Return (X, Y) of the center of cell containing provided text 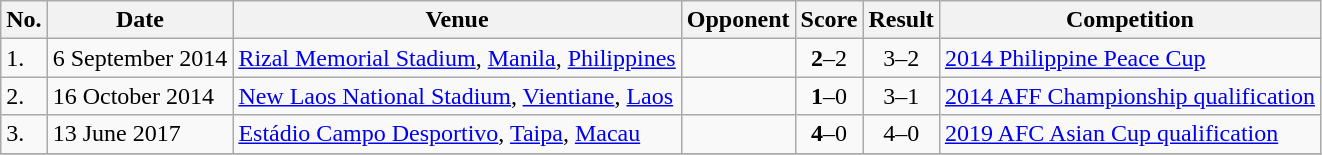
2019 AFC Asian Cup qualification (1130, 134)
Result (901, 20)
Score (829, 20)
New Laos National Stadium, Vientiane, Laos (457, 96)
Competition (1130, 20)
Venue (457, 20)
2014 AFF Championship qualification (1130, 96)
Rizal Memorial Stadium, Manila, Philippines (457, 58)
2–2 (829, 58)
6 September 2014 (140, 58)
Opponent (738, 20)
3–2 (901, 58)
Estádio Campo Desportivo, Taipa, Macau (457, 134)
3. (24, 134)
No. (24, 20)
2. (24, 96)
2014 Philippine Peace Cup (1130, 58)
13 June 2017 (140, 134)
1. (24, 58)
Date (140, 20)
16 October 2014 (140, 96)
1–0 (829, 96)
3–1 (901, 96)
